Extract the (x, y) coordinate from the center of the cell holding the provided text.  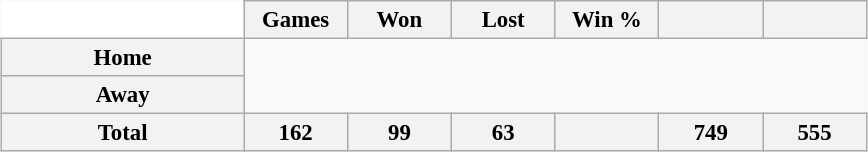
Away (123, 95)
162 (296, 133)
Total (123, 133)
555 (815, 133)
Home (123, 58)
Win % (607, 20)
Won (399, 20)
Games (296, 20)
749 (711, 133)
63 (503, 133)
99 (399, 133)
Lost (503, 20)
